Capture the cell that displays the provided text and extract its [X, Y] central coordinate. 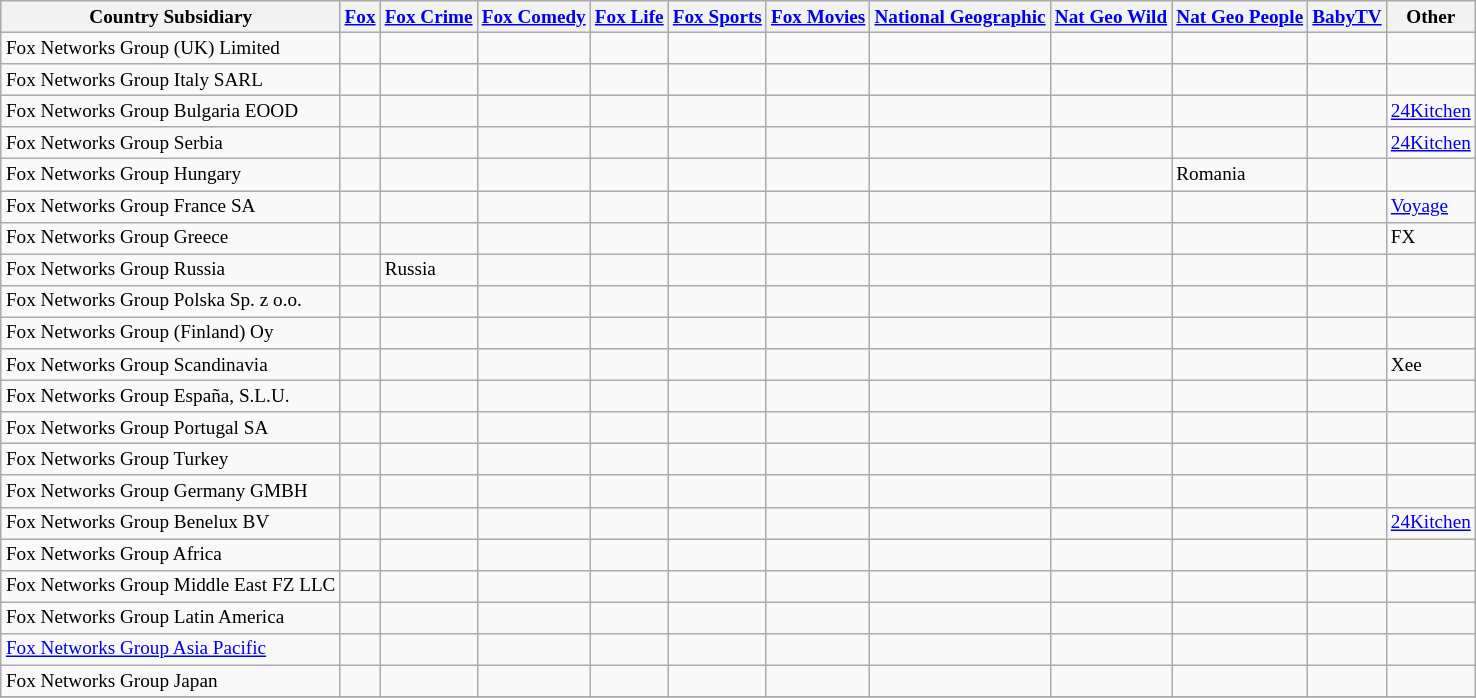
Fox Networks Group Japan [170, 681]
Fox Networks Group Portugal SA [170, 428]
Fox Networks Group Latin America [170, 618]
Fox Networks Group Russia [170, 270]
Fox Networks Group (UK) Limited [170, 48]
Country Subsidiary [170, 17]
Fox Comedy [534, 17]
Fox Networks Group (Finland) Oy [170, 333]
National Geographic [960, 17]
Fox Networks Group Scandinavia [170, 365]
FX [1430, 238]
Russia [428, 270]
Fox Sports [717, 17]
Fox Networks Group España, S.L.U. [170, 396]
Voyage [1430, 207]
Fox Networks Group Italy SARL [170, 80]
Nat Geo Wild [1111, 17]
Fox Movies [818, 17]
Fox Networks Group Bulgaria EOOD [170, 112]
Fox Networks Group Turkey [170, 460]
Nat Geo People [1240, 17]
Fox Networks Group France SA [170, 207]
Fox Networks Group Serbia [170, 143]
Fox [360, 17]
Fox Networks Group Hungary [170, 175]
Fox Networks Group Middle East FZ LLC [170, 586]
Fox Networks Group Africa [170, 555]
Fox Networks Group Greece [170, 238]
Fox Networks Group Germany GMBH [170, 491]
Fox Crime [428, 17]
Other [1430, 17]
Fox Networks Group Benelux BV [170, 523]
BabyTV [1347, 17]
Fox Networks Group Polska Sp. z o.o. [170, 302]
Romania [1240, 175]
Fox Life [629, 17]
Xee [1430, 365]
Fox Networks Group Asia Pacific [170, 650]
